Return (x, y) of the center of cell containing provided text 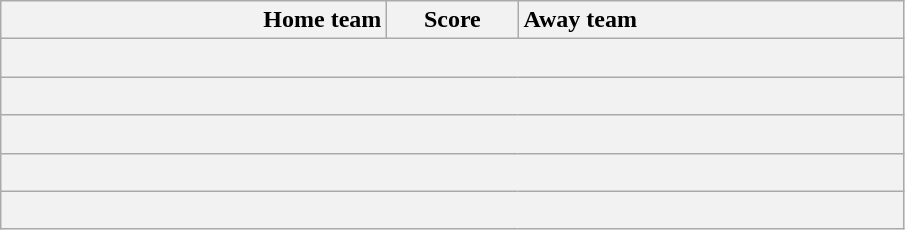
Score (452, 20)
Home team (194, 20)
Away team (711, 20)
